For the text-containing cell, return its midpoint in (x, y) coordinate format. 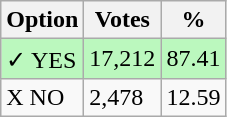
Votes (122, 20)
X NO (42, 97)
2,478 (122, 97)
87.41 (194, 59)
✓ YES (42, 59)
% (194, 20)
Option (42, 20)
12.59 (194, 97)
17,212 (122, 59)
